Identify which cell holds the provided text, then report its (x, y) central coordinate. 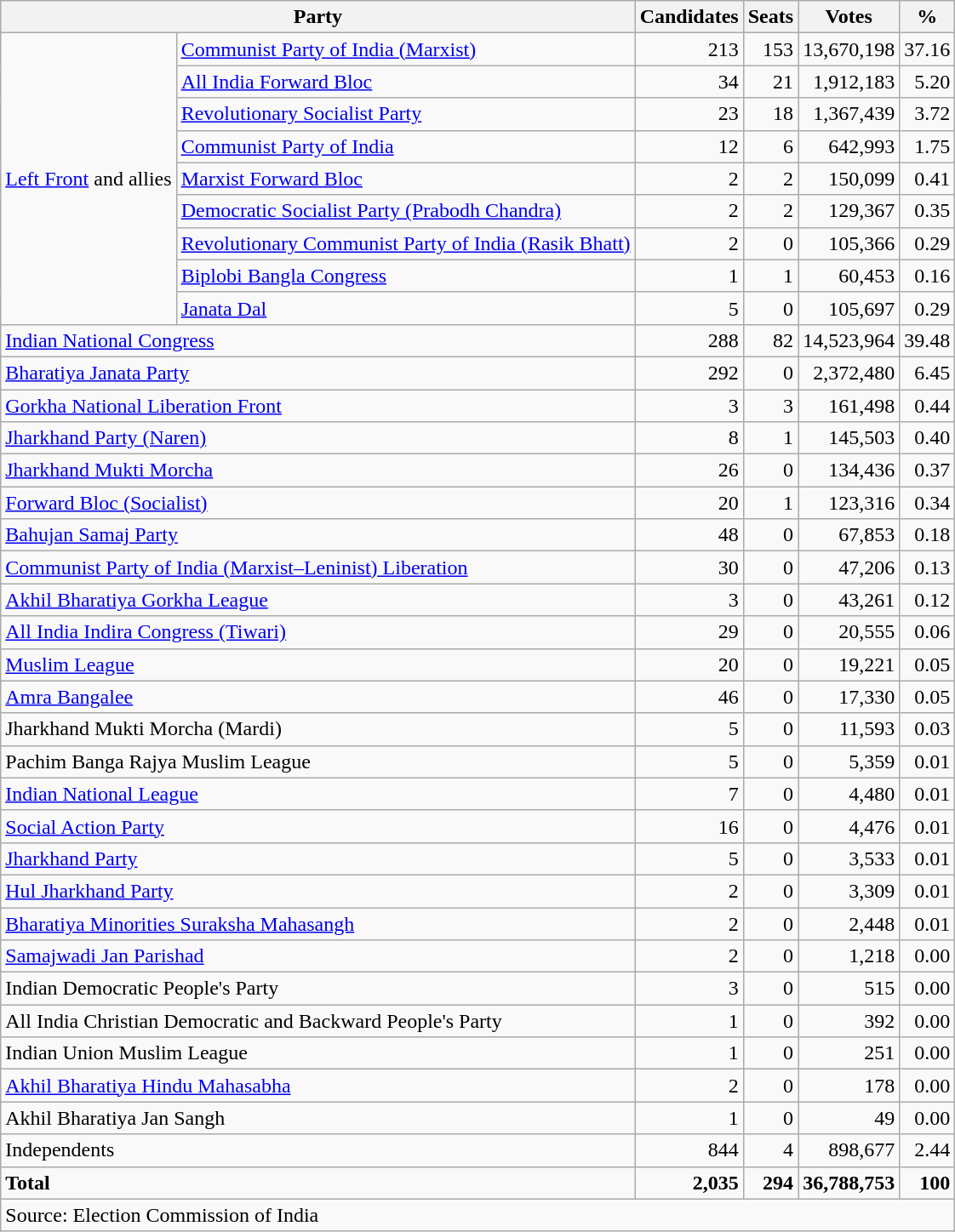
3.72 (928, 114)
36,788,753 (849, 1183)
0.44 (928, 406)
129,367 (849, 211)
Social Action Party (318, 826)
Jharkhand Party (318, 858)
21 (770, 82)
0.16 (928, 276)
Bharatiya Minorities Suraksha Mahasangh (318, 923)
Amra Bangalee (318, 697)
26 (689, 471)
0.40 (928, 438)
60,453 (849, 276)
294 (770, 1183)
4,476 (849, 826)
49 (849, 1118)
0.35 (928, 211)
0.34 (928, 503)
145,503 (849, 438)
2,035 (689, 1183)
0.12 (928, 600)
Gorkha National Liberation Front (318, 406)
Samajwadi Jan Parishad (318, 956)
12 (689, 146)
18 (770, 114)
% (928, 17)
29 (689, 632)
Bharatiya Janata Party (318, 373)
178 (849, 1086)
4 (770, 1150)
105,366 (849, 243)
Independents (318, 1150)
All India Indira Congress (Tiwari) (318, 632)
Akhil Bharatiya Hindu Mahasabha (318, 1086)
Left Front and allies (89, 179)
Jharkhand Mukti Morcha (Mardi) (318, 729)
Indian Union Muslim League (318, 1053)
134,436 (849, 471)
48 (689, 535)
16 (689, 826)
Communist Party of India (405, 146)
Indian Democratic People's Party (318, 989)
515 (849, 989)
Biplobi Bangla Congress (405, 276)
34 (689, 82)
Indian National Congress (318, 340)
392 (849, 1021)
153 (770, 49)
150,099 (849, 179)
Bahujan Samaj Party (318, 535)
All India Christian Democratic and Backward People's Party (318, 1021)
Seats (770, 17)
5.20 (928, 82)
Hul Jharkhand Party (318, 891)
844 (689, 1150)
Indian National League (318, 794)
105,697 (849, 308)
0.13 (928, 568)
Communist Party of India (Marxist) (405, 49)
Marxist Forward Bloc (405, 179)
0.18 (928, 535)
1,367,439 (849, 114)
Revolutionary Communist Party of India (Rasik Bhatt) (405, 243)
14,523,964 (849, 340)
8 (689, 438)
Jharkhand Mukti Morcha (318, 471)
1,912,183 (849, 82)
47,206 (849, 568)
Party (318, 17)
11,593 (849, 729)
0.03 (928, 729)
4,480 (849, 794)
0.37 (928, 471)
288 (689, 340)
Akhil Bharatiya Gorkha League (318, 600)
Janata Dal (405, 308)
Votes (849, 17)
Akhil Bharatiya Jan Sangh (318, 1118)
46 (689, 697)
7 (689, 794)
5,359 (849, 761)
898,677 (849, 1150)
43,261 (849, 600)
82 (770, 340)
0.06 (928, 632)
1,218 (849, 956)
67,853 (849, 535)
0.41 (928, 179)
Democratic Socialist Party (Prabodh Chandra) (405, 211)
642,993 (849, 146)
2,448 (849, 923)
20,555 (849, 632)
Pachim Banga Rajya Muslim League (318, 761)
17,330 (849, 697)
Communist Party of India (Marxist–Leninist) Liberation (318, 568)
161,498 (849, 406)
30 (689, 568)
23 (689, 114)
Candidates (689, 17)
37.16 (928, 49)
1.75 (928, 146)
292 (689, 373)
Muslim League (318, 664)
All India Forward Bloc (405, 82)
2.44 (928, 1150)
39.48 (928, 340)
251 (849, 1053)
Source: Election Commission of India (478, 1215)
13,670,198 (849, 49)
123,316 (849, 503)
3,309 (849, 891)
2,372,480 (849, 373)
213 (689, 49)
Forward Bloc (Socialist) (318, 503)
19,221 (849, 664)
100 (928, 1183)
3,533 (849, 858)
6 (770, 146)
6.45 (928, 373)
Jharkhand Party (Naren) (318, 438)
Revolutionary Socialist Party (405, 114)
Total (318, 1183)
